Output the [x, y] coordinate of the center of the cell containing the given text.  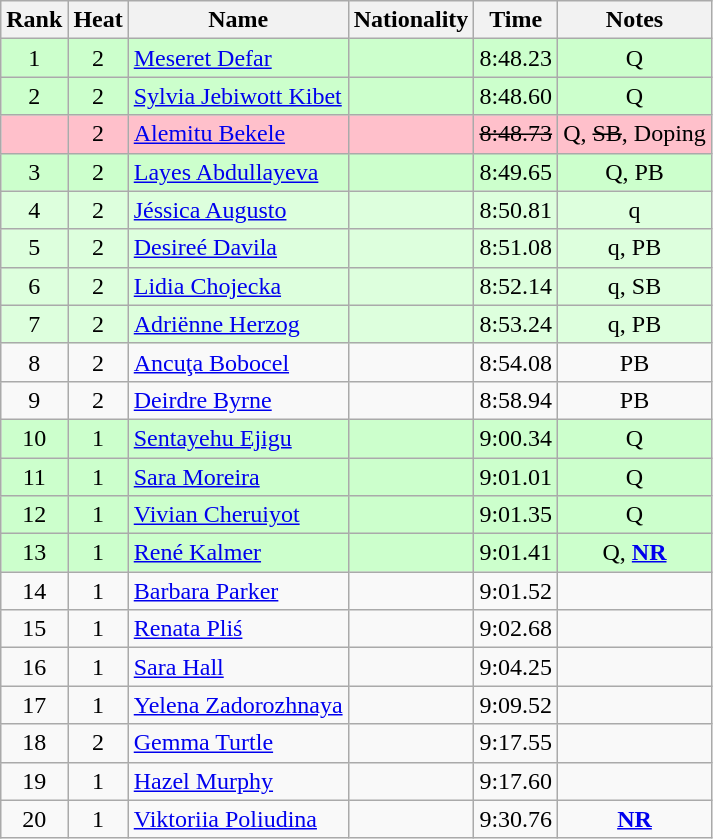
Deirdre Byrne [238, 400]
Q, SB, Doping [635, 134]
Q, NR [635, 553]
8:48.60 [516, 96]
Meseret Defar [238, 58]
18 [34, 743]
12 [34, 515]
15 [34, 629]
NR [635, 819]
Gemma Turtle [238, 743]
Sara Hall [238, 667]
René Kalmer [238, 553]
11 [34, 477]
17 [34, 705]
Rank [34, 20]
Q, PB [635, 172]
q, SB [635, 286]
Layes Abdullayeva [238, 172]
5 [34, 248]
Hazel Murphy [238, 781]
9:01.41 [516, 553]
9:01.01 [516, 477]
Barbara Parker [238, 591]
9:17.60 [516, 781]
16 [34, 667]
9:17.55 [516, 743]
9:02.68 [516, 629]
Viktoriia Poliudina [238, 819]
Lidia Chojecka [238, 286]
9:30.76 [516, 819]
7 [34, 324]
Name [238, 20]
Time [516, 20]
9 [34, 400]
Jéssica Augusto [238, 210]
q [635, 210]
10 [34, 438]
Vivian Cheruiyot [238, 515]
Sara Moreira [238, 477]
9:04.25 [516, 667]
Sentayehu Ejigu [238, 438]
6 [34, 286]
Sylvia Jebiwott Kibet [238, 96]
9:01.52 [516, 591]
9:01.35 [516, 515]
Desireé Davila [238, 248]
8:54.08 [516, 362]
13 [34, 553]
8:48.23 [516, 58]
8:53.24 [516, 324]
8:50.81 [516, 210]
8 [34, 362]
9:09.52 [516, 705]
9:00.34 [516, 438]
Heat [98, 20]
Renata Pliś [238, 629]
4 [34, 210]
Yelena Zadorozhnaya [238, 705]
8:48.73 [516, 134]
3 [34, 172]
8:49.65 [516, 172]
19 [34, 781]
8:58.94 [516, 400]
Adriënne Herzog [238, 324]
8:51.08 [516, 248]
Alemitu Bekele [238, 134]
14 [34, 591]
Notes [635, 20]
Ancuţa Bobocel [238, 362]
Nationality [411, 20]
8:52.14 [516, 286]
20 [34, 819]
